Scan for the cell matching the given text and deliver its (X, Y) coordinate at center. 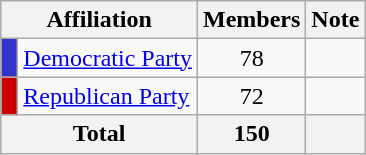
Total (100, 134)
Democratic Party (108, 58)
150 (251, 134)
Affiliation (100, 20)
72 (251, 96)
Note (336, 20)
Members (251, 20)
78 (251, 58)
Republican Party (108, 96)
